Scan for the cell matching the given text and deliver its [x, y] coordinate at center. 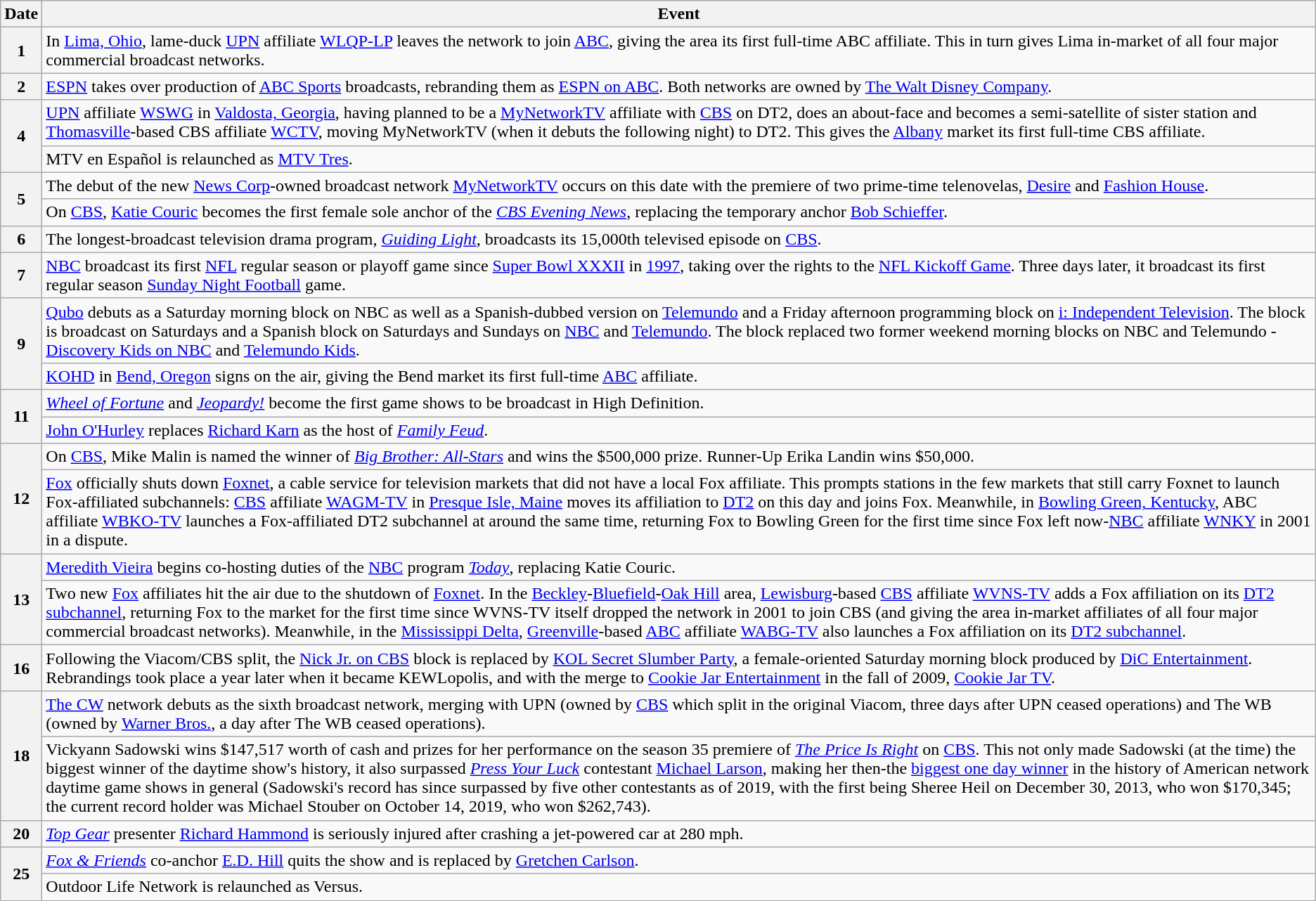
Event [679, 14]
ESPN takes over production of ABC Sports broadcasts, rebranding them as ESPN on ABC. Both networks are owned by The Walt Disney Company. [679, 86]
Date [21, 14]
On CBS, Mike Malin is named the winner of Big Brother: All-Stars and wins the $500,000 prize. Runner-Up Erika Landin wins $50,000. [679, 457]
12 [21, 499]
Wheel of Fortune and Jeopardy! become the first game shows to be broadcast in High Definition. [679, 403]
16 [21, 668]
18 [21, 756]
MTV en Español is relaunched as MTV Tres. [679, 159]
2 [21, 86]
Fox & Friends co-anchor E.D. Hill quits the show and is replaced by Gretchen Carlson. [679, 860]
6 [21, 239]
4 [21, 136]
9 [21, 344]
1 [21, 51]
7 [21, 276]
On CBS, Katie Couric becomes the first female sole anchor of the CBS Evening News, replacing the temporary anchor Bob Schieffer. [679, 212]
11 [21, 416]
5 [21, 199]
Outdoor Life Network is relaunched as Versus. [679, 887]
John O'Hurley replaces Richard Karn as the host of Family Feud. [679, 429]
The longest-broadcast television drama program, Guiding Light, broadcasts its 15,000th televised episode on CBS. [679, 239]
25 [21, 874]
KOHD in Bend, Oregon signs on the air, giving the Bend market its first full-time ABC affiliate. [679, 376]
20 [21, 834]
Top Gear presenter Richard Hammond is seriously injured after crashing a jet-powered car at 280 mph. [679, 834]
Meredith Vieira begins co-hosting duties of the NBC program Today, replacing Katie Couric. [679, 567]
13 [21, 599]
